Return the [X, Y] coordinate for the center point of the cell that contains the specified text.  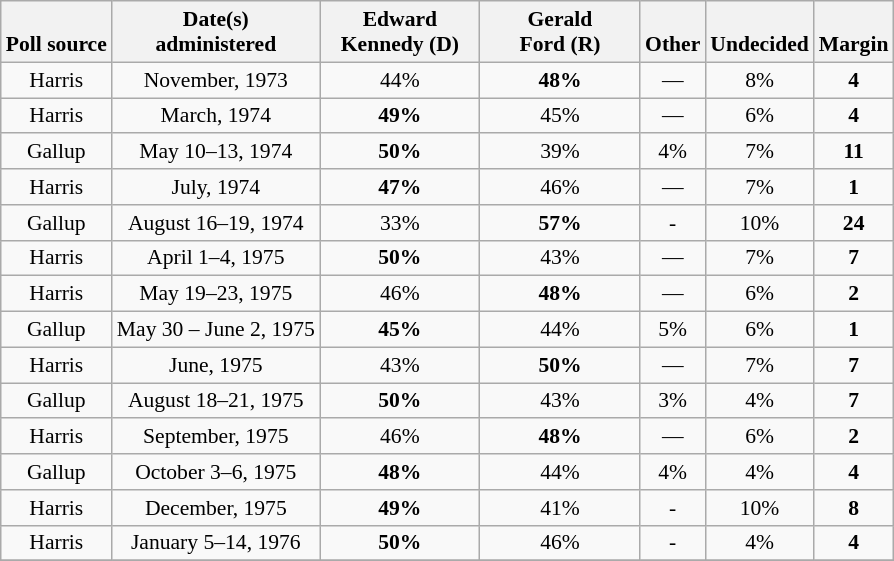
August 16–19, 1974 [216, 223]
Poll source [56, 32]
May 30 – June 2, 1975 [216, 330]
8% [759, 80]
September, 1975 [216, 437]
December, 1975 [216, 508]
Undecided [759, 32]
GeraldFord (R) [560, 32]
August 18–21, 1975 [216, 401]
January 5–14, 1976 [216, 543]
EdwardKennedy (D) [400, 32]
33% [400, 223]
3% [672, 401]
April 1–4, 1975 [216, 258]
39% [560, 152]
57% [560, 223]
41% [560, 508]
October 3–6, 1975 [216, 472]
Date(s)administered [216, 32]
5% [672, 330]
May 10–13, 1974 [216, 152]
June, 1975 [216, 365]
Margin [854, 32]
Other [672, 32]
July, 1974 [216, 187]
November, 1973 [216, 80]
47% [400, 187]
March, 1974 [216, 116]
11 [854, 152]
8 [854, 508]
May 19–23, 1975 [216, 294]
24 [854, 223]
